Identify which cell holds the provided text, then report its [X, Y] central coordinate. 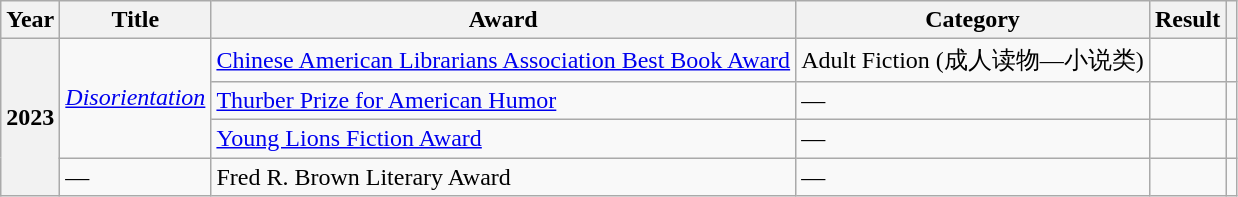
Year [30, 20]
Disorientation [136, 98]
Thurber Prize for American Humor [504, 100]
Adult Fiction (成人读物—小说类) [973, 60]
Result [1187, 20]
Award [504, 20]
Chinese American Librarians Association Best Book Award [504, 60]
Fred R. Brown Literary Award [504, 177]
Category [973, 20]
2023 [30, 118]
Young Lions Fiction Award [504, 138]
Title [136, 20]
